Pinpoint the cell where the given text exists, returning its [X, Y] midpoint coordinate. 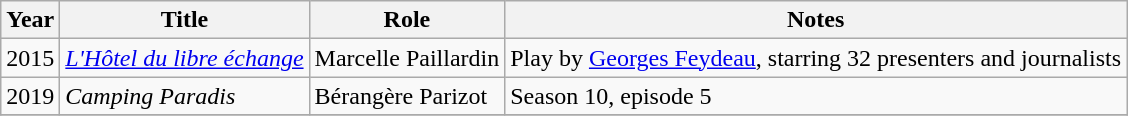
Bérangère Parizot [407, 96]
Marcelle Paillardin [407, 58]
Title [184, 20]
Role [407, 20]
Season 10, episode 5 [816, 96]
Year [30, 20]
Camping Paradis [184, 96]
2019 [30, 96]
Notes [816, 20]
2015 [30, 58]
Play by Georges Feydeau, starring 32 presenters and journalists [816, 58]
L'Hôtel du libre échange [184, 58]
